Provide the [x, y] coordinate of the cell's center where the given text is located.  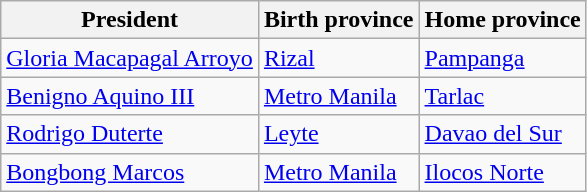
Benigno Aquino III [130, 96]
Ilocos Norte [502, 172]
Rizal [338, 58]
Bongbong Marcos [130, 172]
Leyte [338, 134]
Davao del Sur [502, 134]
President [130, 20]
Home province [502, 20]
Tarlac [502, 96]
Birth province [338, 20]
Gloria Macapagal Arroyo [130, 58]
Rodrigo Duterte [130, 134]
Pampanga [502, 58]
